Find where the given text appears and provide that cell's center as [X, Y] coordinate. 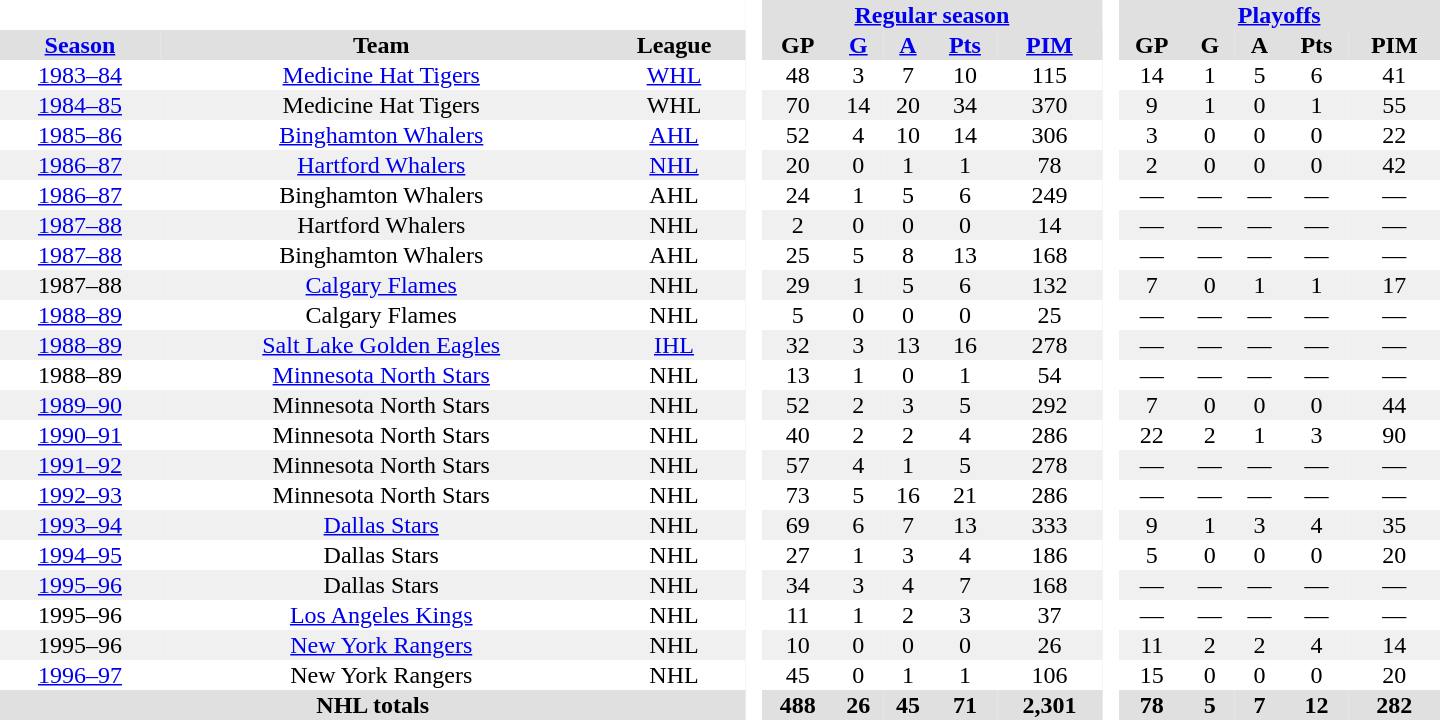
IHL [674, 345]
1984–85 [80, 105]
32 [798, 345]
Regular season [932, 15]
333 [1050, 525]
57 [798, 465]
Season [80, 45]
1993–94 [80, 525]
21 [965, 495]
70 [798, 105]
Salt Lake Golden Eagles [382, 345]
League [674, 45]
NHL totals [372, 705]
132 [1050, 285]
73 [798, 495]
282 [1394, 705]
54 [1050, 375]
24 [798, 195]
48 [798, 75]
17 [1394, 285]
55 [1394, 105]
8 [908, 255]
370 [1050, 105]
35 [1394, 525]
44 [1394, 405]
106 [1050, 675]
Los Angeles Kings [382, 615]
1989–90 [80, 405]
41 [1394, 75]
40 [798, 435]
71 [965, 705]
12 [1316, 705]
27 [798, 555]
42 [1394, 165]
1996–97 [80, 675]
186 [1050, 555]
306 [1050, 135]
1990–91 [80, 435]
Team [382, 45]
1983–84 [80, 75]
15 [1152, 675]
292 [1050, 405]
249 [1050, 195]
90 [1394, 435]
488 [798, 705]
29 [798, 285]
Playoffs [1279, 15]
69 [798, 525]
37 [1050, 615]
1985–86 [80, 135]
1994–95 [80, 555]
115 [1050, 75]
2,301 [1050, 705]
1992–93 [80, 495]
1991–92 [80, 465]
